Return the [X, Y] coordinate for the center point of the cell that contains the specified text.  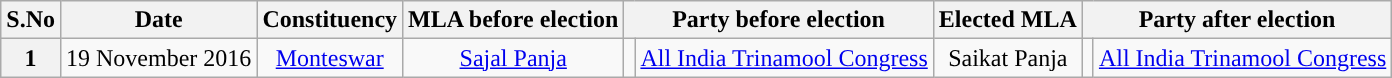
Constituency [330, 20]
Party before election [778, 20]
Elected MLA [1008, 20]
Sajal Panja [514, 58]
19 November 2016 [158, 58]
Monteswar [330, 58]
Saikat Panja [1008, 58]
MLA before election [514, 20]
1 [31, 58]
S.No [31, 20]
Date [158, 20]
Party after election [1236, 20]
